Extract the (x, y) coordinate from the center of the cell holding the provided text.  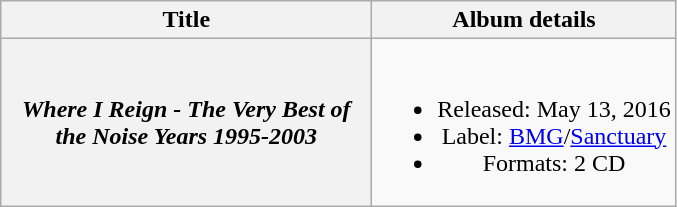
Released: May 13, 2016Label: BMG/SanctuaryFormats: 2 CD (524, 122)
Title (186, 20)
Album details (524, 20)
Where I Reign - The Very Best of the Noise Years 1995-2003 (186, 122)
